Search for the cell housing the specified text and yield its [x, y] center coordinate. 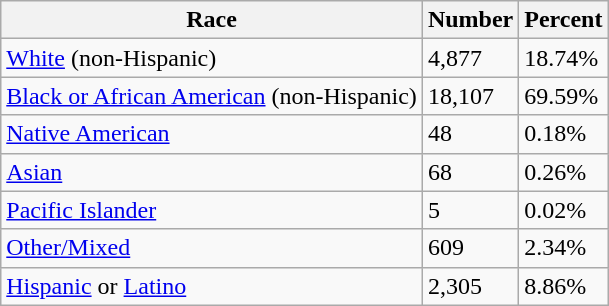
Asian [212, 172]
White (non-Hispanic) [212, 58]
Native American [212, 134]
Pacific Islander [212, 210]
Other/Mixed [212, 248]
609 [470, 248]
0.02% [564, 210]
2.34% [564, 248]
Black or African American (non-Hispanic) [212, 96]
18.74% [564, 58]
18,107 [470, 96]
0.18% [564, 134]
Race [212, 20]
Hispanic or Latino [212, 286]
48 [470, 134]
69.59% [564, 96]
2,305 [470, 286]
5 [470, 210]
0.26% [564, 172]
4,877 [470, 58]
8.86% [564, 286]
Percent [564, 20]
68 [470, 172]
Number [470, 20]
